For the text-containing cell, return its midpoint in (x, y) coordinate format. 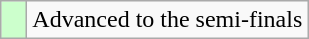
Advanced to the semi-finals (168, 20)
